Search for the cell housing the specified text and yield its [X, Y] center coordinate. 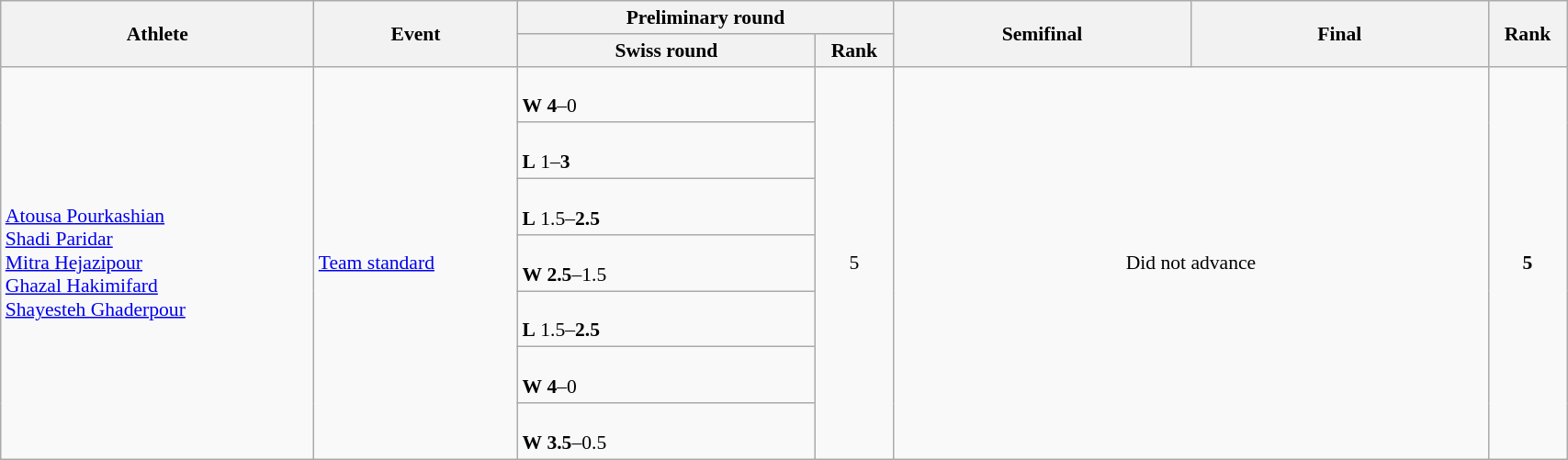
Preliminary round [705, 17]
W 2.5–1.5 [666, 263]
Swiss round [666, 50]
Event [416, 33]
Did not advance [1190, 263]
Final [1339, 33]
W 3.5–0.5 [666, 432]
Athlete [158, 33]
Atousa PourkashianShadi ParidarMitra HejazipourGhazal HakimifardShayesteh Ghaderpour [158, 263]
Team standard [416, 263]
L 1–3 [666, 151]
Semifinal [1042, 33]
